Find where the given text appears and provide that cell's center as [x, y] coordinate. 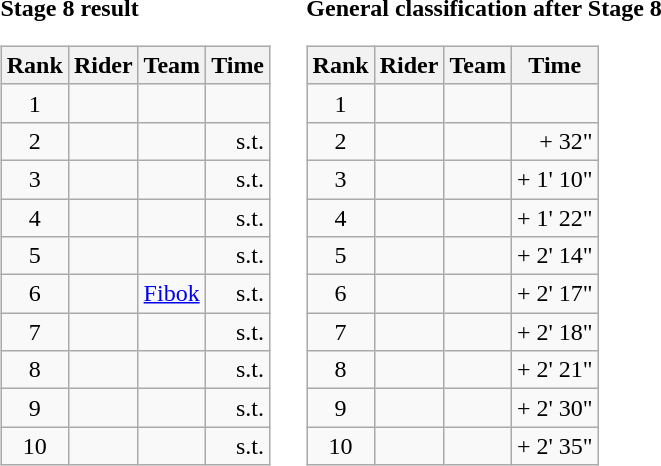
+ 2' 18" [554, 332]
+ 1' 10" [554, 179]
+ 1' 22" [554, 217]
Fibok [172, 294]
+ 2' 30" [554, 408]
+ 2' 35" [554, 446]
+ 32" [554, 141]
+ 2' 14" [554, 256]
+ 2' 17" [554, 294]
+ 2' 21" [554, 370]
